Find where the given text appears and provide that cell's center as (x, y) coordinate. 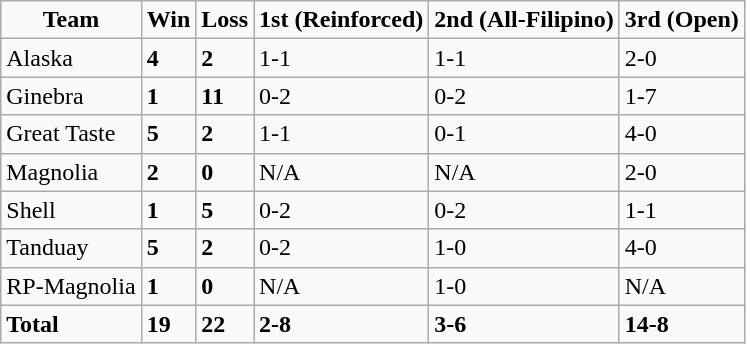
Magnolia (71, 172)
2-8 (342, 324)
RP-Magnolia (71, 286)
14-8 (682, 324)
Shell (71, 210)
1-7 (682, 96)
Ginebra (71, 96)
Alaska (71, 58)
Great Taste (71, 134)
Total (71, 324)
22 (225, 324)
3-6 (524, 324)
4 (168, 58)
11 (225, 96)
1st (Reinforced) (342, 20)
Loss (225, 20)
Tanduay (71, 248)
3rd (Open) (682, 20)
2nd (All-Filipino) (524, 20)
Team (71, 20)
Win (168, 20)
0-1 (524, 134)
19 (168, 324)
